Capture the cell that displays the provided text and extract its (x, y) central coordinate. 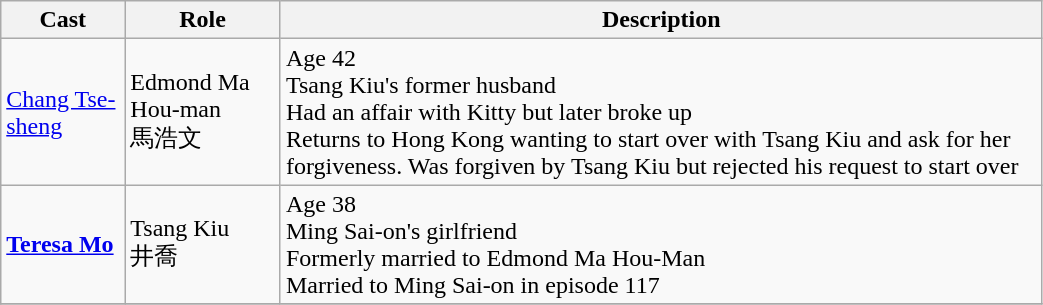
Tsang Kiu 井喬 (203, 244)
Cast (63, 20)
Chang Tse-sheng (63, 112)
Description (661, 20)
Edmond Ma Hou-man 馬浩文 (203, 112)
Role (203, 20)
Teresa Mo (63, 244)
Age 38Ming Sai-on's girlfriendFormerly married to Edmond Ma Hou-ManMarried to Ming Sai-on in episode 117 (661, 244)
